Find where the given text appears and provide that cell's center as (x, y) coordinate. 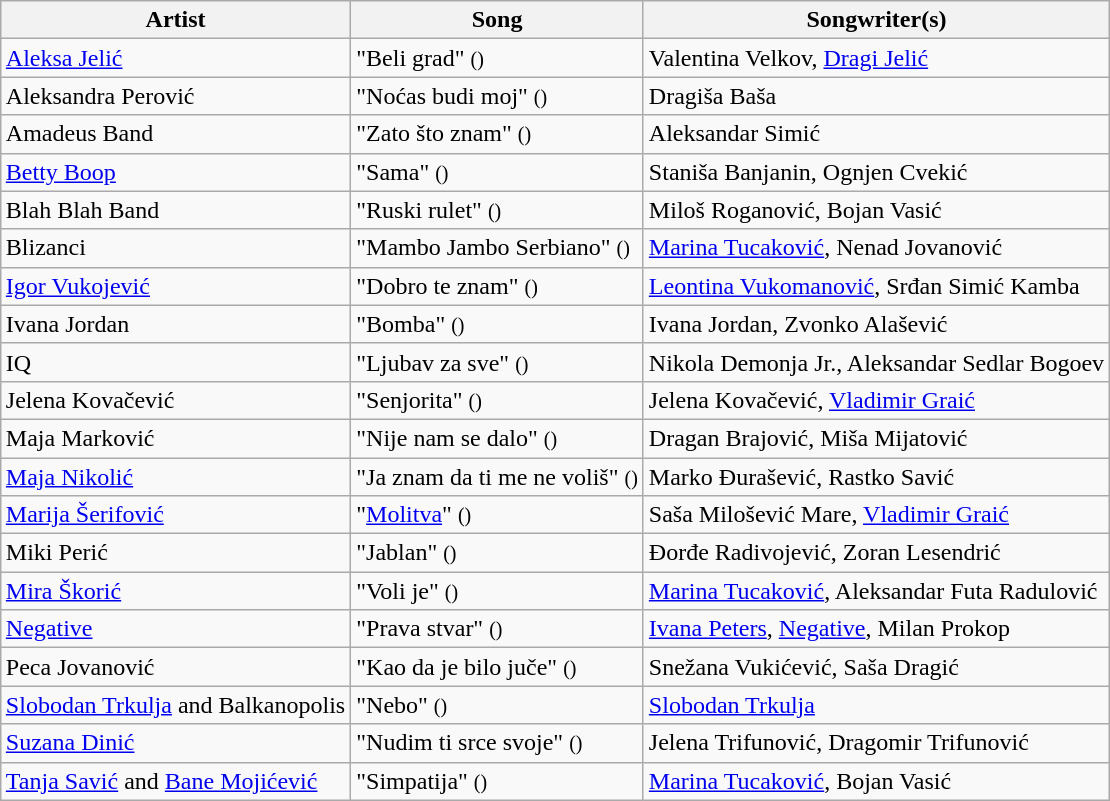
Maja Marković (175, 438)
"Voli je" () (498, 591)
"Noćas budi moj" () (498, 96)
Nikola Demonja Jr., Aleksandar Sedlar Bogoev (876, 362)
Maja Nikolić (175, 477)
"Sama" () (498, 172)
"Ruski rulet" () (498, 210)
Amadeus Band (175, 134)
Leontina Vukomanović, Srđan Simić Kamba (876, 286)
Slobodan Trkulja (876, 705)
Dragan Brajović, Miša Mijatović (876, 438)
Staniša Banjanin, Ognjen Cvekić (876, 172)
"Mambo Jambo Serbiano" () (498, 248)
Miloš Roganović, Bojan Vasić (876, 210)
"Prava stvar" () (498, 629)
Marija Šerifović (175, 515)
"Dobro te znam" () (498, 286)
Aleksandar Simić (876, 134)
Jelena Trifunović, Dragomir Trifunović (876, 743)
Miki Perić (175, 553)
Marko Đurašević, Rastko Savić (876, 477)
Betty Boop (175, 172)
"Nije nam se dalo" () (498, 438)
Artist (175, 20)
"Nebo" () (498, 705)
Peca Jovanović (175, 667)
"Nudim ti srce svoje" () (498, 743)
Igor Vukojević (175, 286)
Saša Milošević Mare, Vladimir Graić (876, 515)
Blizanci (175, 248)
"Ljubav za sve" () (498, 362)
"Jablan" () (498, 553)
"Zato što znam" () (498, 134)
IQ (175, 362)
Blah Blah Band (175, 210)
Ivana Jordan, Zvonko Alašević (876, 324)
Negative (175, 629)
Marina Tucaković, Nenad Jovanović (876, 248)
Marina Tucaković, Aleksandar Futa Radulović (876, 591)
"Simpatija" () (498, 781)
"Bomba" () (498, 324)
Aleksandra Perović (175, 96)
Ivana Peters, Negative, Milan Prokop (876, 629)
Song (498, 20)
Jelena Kovačević (175, 400)
Jelena Kovačević, Vladimir Graić (876, 400)
Dragiša Baša (876, 96)
Songwriter(s) (876, 20)
"Molitva" () (498, 515)
"Ja znam da ti me ne voliš" () (498, 477)
Ivana Jordan (175, 324)
"Beli grad" () (498, 58)
Slobodan Trkulja and Balkanopolis (175, 705)
Snežana Vukićević, Saša Dragić (876, 667)
Đorđe Radivojević, Zoran Lesendrić (876, 553)
Marina Tucaković, Bojan Vasić (876, 781)
Suzana Dinić (175, 743)
Mira Škorić (175, 591)
Aleksa Jelić (175, 58)
"Kao da je bilo juče" () (498, 667)
"Senjorita" () (498, 400)
Tanja Savić and Bane Mojićević (175, 781)
Valentina Velkov, Dragi Jelić (876, 58)
